Provide the [X, Y] coordinate of the cell's center where the given text is located.  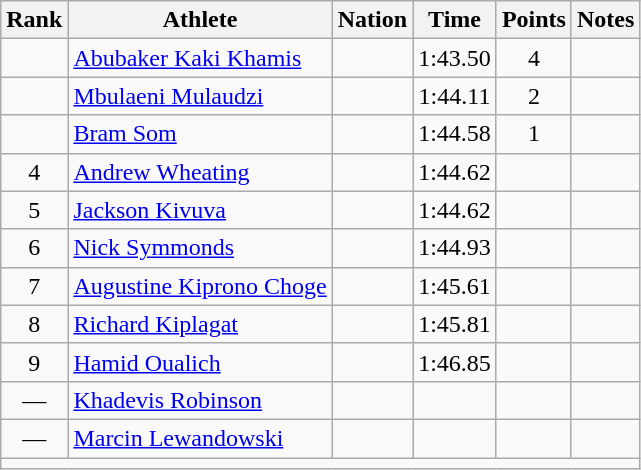
1:45.61 [455, 286]
Hamid Oualich [200, 362]
Nation [372, 20]
8 [34, 324]
1 [534, 134]
Abubaker Kaki Khamis [200, 58]
2 [534, 96]
Points [534, 20]
Andrew Wheating [200, 172]
1:46.85 [455, 362]
1:45.81 [455, 324]
1:43.50 [455, 58]
Time [455, 20]
Khadevis Robinson [200, 400]
Richard Kiplagat [200, 324]
Marcin Lewandowski [200, 438]
Mbulaeni Mulaudzi [200, 96]
Bram Som [200, 134]
Jackson Kivuva [200, 210]
Rank [34, 20]
5 [34, 210]
1:44.11 [455, 96]
1:44.93 [455, 248]
7 [34, 286]
Notes [605, 20]
Athlete [200, 20]
1:44.58 [455, 134]
9 [34, 362]
6 [34, 248]
Nick Symmonds [200, 248]
Augustine Kiprono Choge [200, 286]
